Detect which cell encompasses the target text, then output its [x, y] center coordinate. 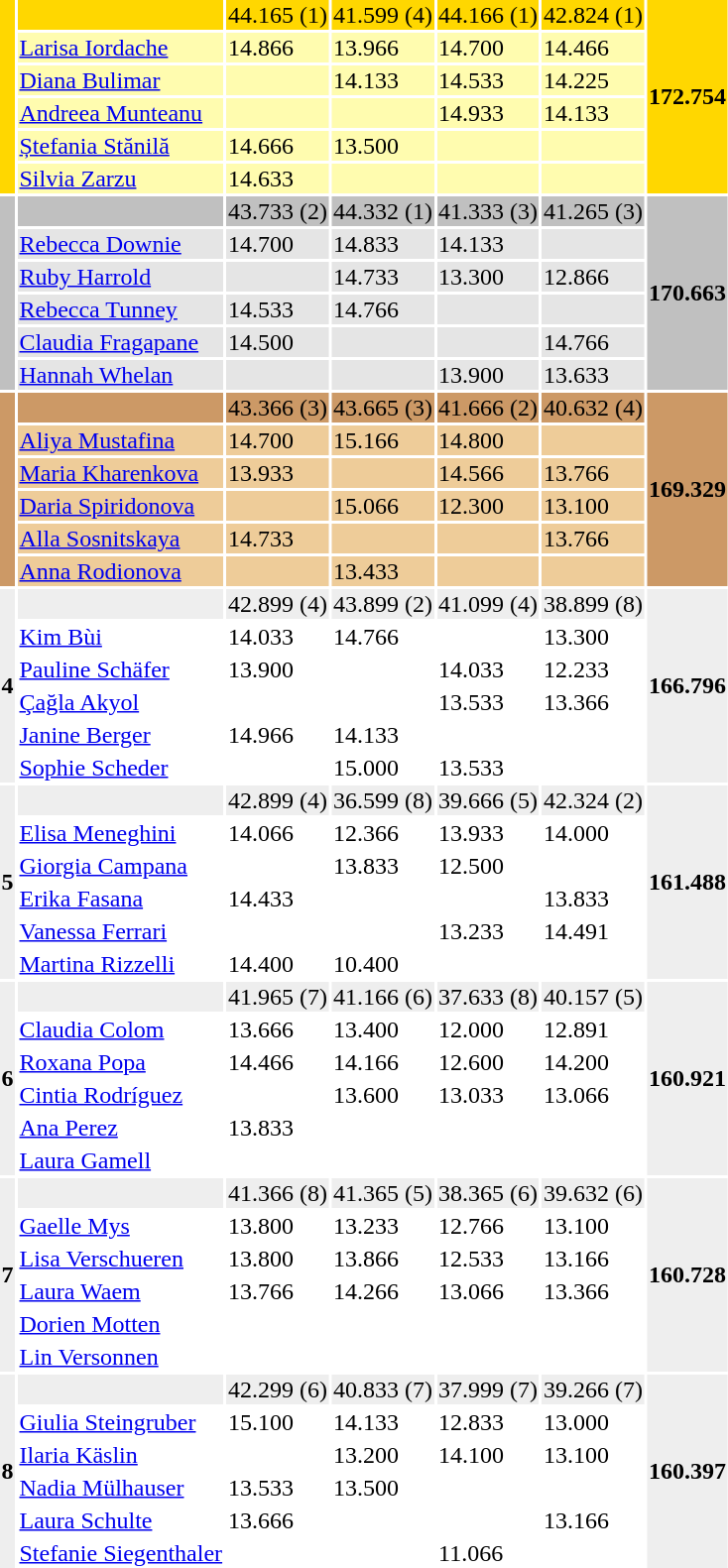
Andreea Munteanu [121, 113]
Elisa Meneghini [121, 833]
Nadia Mülhauser [121, 1488]
Ruby Harrold [121, 277]
14.066 [278, 833]
13.966 [383, 48]
44.165 (1) [278, 15]
170.663 [688, 294]
Larisa Iordache [121, 48]
12.000 [488, 1029]
14.866 [278, 48]
38.899 (8) [593, 604]
12.600 [488, 1062]
43.899 (2) [383, 604]
41.365 (5) [383, 1193]
Anna Rodionova [121, 571]
43.366 (3) [278, 408]
43.665 (3) [383, 408]
15.100 [278, 1422]
44.166 (1) [488, 15]
Laura Gamell [121, 1160]
Rebecca Downie [121, 244]
13.433 [383, 571]
13.033 [488, 1095]
40.157 (5) [593, 997]
12.833 [488, 1422]
169.329 [688, 490]
Laura Schulte [121, 1520]
41.599 (4) [383, 15]
13.000 [593, 1422]
Claudia Fragapane [121, 342]
Lin Versonnen [121, 1357]
12.533 [488, 1259]
160.921 [688, 1079]
4 [8, 686]
39.266 (7) [593, 1389]
37.999 (7) [488, 1389]
13.200 [383, 1455]
Stefanie Siegenthaler [121, 1553]
Janine Berger [121, 735]
14.000 [593, 833]
41.666 (2) [488, 408]
14.833 [383, 244]
Lisa Verschueren [121, 1259]
14.166 [383, 1062]
12.366 [383, 833]
15.000 [383, 768]
37.633 (8) [488, 997]
44.332 (1) [383, 211]
14.800 [488, 440]
8 [8, 1472]
41.366 (8) [278, 1193]
39.632 (6) [593, 1193]
172.754 [688, 97]
Maria Kharenkova [121, 473]
160.397 [688, 1472]
14.633 [278, 179]
14.500 [278, 342]
Roxana Popa [121, 1062]
Aliya Mustafina [121, 440]
12.300 [488, 506]
Hannah Whelan [121, 375]
13.866 [383, 1259]
Giorgia Campana [121, 866]
12.500 [488, 866]
Alla Sosnitskaya [121, 539]
42.324 (2) [593, 800]
41.333 (3) [488, 211]
42.824 (1) [593, 15]
Çağla Akyol [121, 702]
166.796 [688, 686]
161.488 [688, 883]
15.066 [383, 506]
Cintia Rodríguez [121, 1095]
Claudia Colom [121, 1029]
14.400 [278, 964]
40.632 (4) [593, 408]
12.866 [593, 277]
42.299 (6) [278, 1389]
39.666 (5) [488, 800]
36.599 (8) [383, 800]
14.266 [383, 1291]
14.933 [488, 113]
11.066 [488, 1553]
Martina Rizzelli [121, 964]
Erika Fasana [121, 899]
7 [8, 1275]
14.566 [488, 473]
Giulia Steingruber [121, 1422]
41.099 (4) [488, 604]
160.728 [688, 1275]
43.733 (2) [278, 211]
Diana Bulimar [121, 80]
Sophie Scheder [121, 768]
Kim Bùi [121, 637]
40.833 (7) [383, 1389]
Ștefania Stănilă [121, 146]
38.365 (6) [488, 1193]
Laura Waem [121, 1291]
Rebecca Tunney [121, 309]
5 [8, 883]
14.491 [593, 931]
12.766 [488, 1226]
14.433 [278, 899]
Silvia Zarzu [121, 179]
Daria Spiridonova [121, 506]
10.400 [383, 964]
6 [8, 1079]
15.166 [383, 440]
13.400 [383, 1029]
14.666 [278, 146]
Ana Perez [121, 1128]
13.633 [593, 375]
14.100 [488, 1455]
13.600 [383, 1095]
Gaelle Mys [121, 1226]
Dorien Motten [121, 1324]
14.200 [593, 1062]
Vanessa Ferrari [121, 931]
41.965 (7) [278, 997]
12.891 [593, 1029]
14.225 [593, 80]
41.265 (3) [593, 211]
Ilaria Käslin [121, 1455]
12.233 [593, 669]
Pauline Schäfer [121, 669]
14.966 [278, 735]
41.166 (6) [383, 997]
